Scan for the cell matching the given text and deliver its (x, y) coordinate at center. 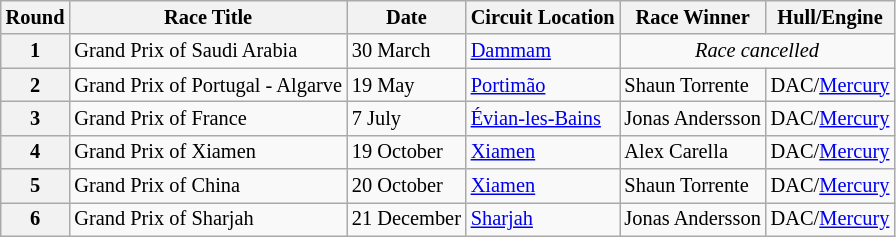
Race Title (208, 17)
Round (36, 17)
21 December (406, 219)
30 March (406, 51)
7 July (406, 118)
Alex Carella (693, 152)
Dammam (543, 51)
Circuit Location (543, 17)
Grand Prix of Saudi Arabia (208, 51)
Sharjah (543, 219)
20 October (406, 186)
Portimão (543, 85)
1 (36, 51)
3 (36, 118)
4 (36, 152)
Évian-les-Bains (543, 118)
2 (36, 85)
Race cancelled (758, 51)
Race Winner (693, 17)
Hull/Engine (830, 17)
Grand Prix of Xiamen (208, 152)
19 May (406, 85)
Grand Prix of Sharjah (208, 219)
6 (36, 219)
5 (36, 186)
Grand Prix of China (208, 186)
Date (406, 17)
Grand Prix of France (208, 118)
19 October (406, 152)
Grand Prix of Portugal - Algarve (208, 85)
